Scan for the cell matching the given text and deliver its (X, Y) coordinate at center. 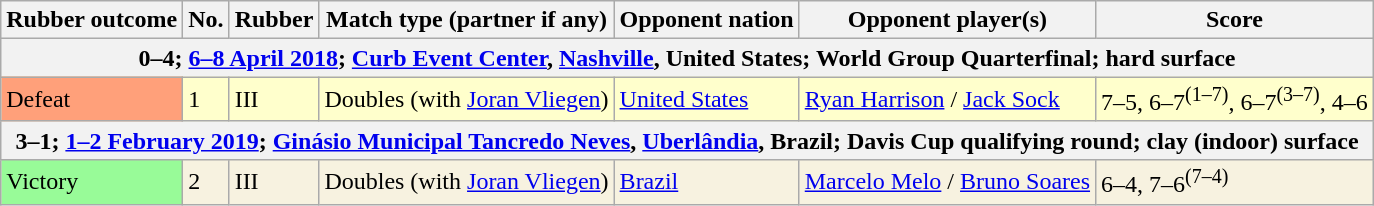
Brazil (706, 182)
Victory (92, 182)
Score (1235, 20)
United States (706, 100)
Opponent player(s) (947, 20)
Defeat (92, 100)
Marcelo Melo / Bruno Soares (947, 182)
6–4, 7–6(7–4) (1235, 182)
Match type (partner if any) (466, 20)
No. (206, 20)
3–1; 1–2 February 2019; Ginásio Municipal Tancredo Neves, Uberlândia, Brazil; Davis Cup qualifying round; clay (indoor) surface (687, 140)
1 (206, 100)
7–5, 6–7(1–7), 6–7(3–7), 4–6 (1235, 100)
0–4; 6–8 April 2018; Curb Event Center, Nashville, United States; World Group Quarterfinal; hard surface (687, 58)
Ryan Harrison / Jack Sock (947, 100)
2 (206, 182)
Rubber (274, 20)
Opponent nation (706, 20)
Rubber outcome (92, 20)
